Return [x, y] of the center of cell containing provided text 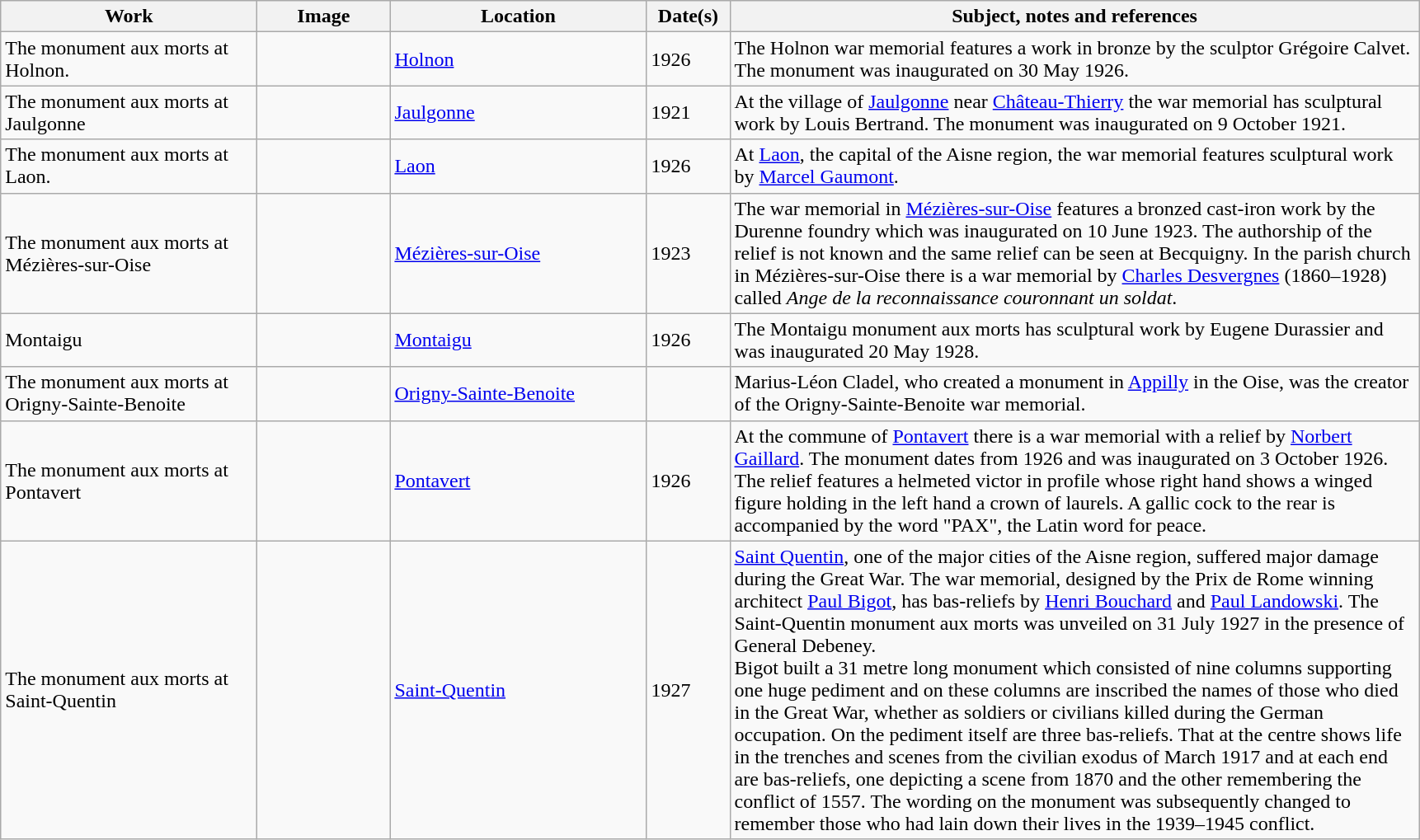
Mézières-sur-Oise [518, 253]
At Laon, the capital of the Aisne region, the war memorial features sculptural work by Marcel Gaumont. [1074, 167]
Pontavert [518, 481]
Saint-Quentin [518, 690]
Date(s) [688, 16]
The monument aux morts at Origny-Sainte-Benoite [129, 394]
1927 [688, 690]
Image [323, 16]
1923 [688, 253]
Work [129, 16]
The monument aux morts at Pontavert [129, 481]
The monument aux morts at Laon. [129, 167]
The monument aux morts at Jaulgonne [129, 112]
1921 [688, 112]
The monument aux morts at Mézières-sur-Oise [129, 253]
The Montaigu monument aux morts has sculptural work by Eugene Durassier and was inaugurated 20 May 1928. [1074, 340]
The Holnon war memorial features a work in bronze by the sculptor Grégoire Calvet. The monument was inaugurated on 30 May 1926. [1074, 59]
Location [518, 16]
The monument aux morts at Holnon. [129, 59]
Marius-Léon Cladel, who created a monument in Appilly in the Oise, was the creator of the Origny-Sainte-Benoite war memorial. [1074, 394]
Jaulgonne [518, 112]
Origny-Sainte-Benoite [518, 394]
Subject, notes and references [1074, 16]
Holnon [518, 59]
Laon [518, 167]
The monument aux morts at Saint-Quentin [129, 690]
